Provide the (x, y) coordinate of the cell's center where the given text is located.  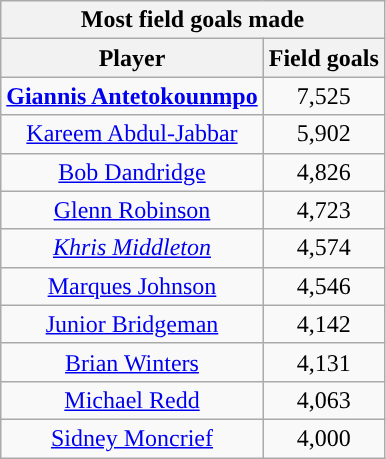
7,525 (324, 96)
Junior Bridgeman (132, 324)
4,546 (324, 286)
Khris Middleton (132, 248)
4,142 (324, 324)
Brian Winters (132, 362)
4,000 (324, 438)
Field goals (324, 58)
Most field goals made (193, 20)
Giannis Antetokounmpo (132, 96)
Kareem Abdul-Jabbar (132, 134)
4,826 (324, 172)
4,063 (324, 400)
4,131 (324, 362)
4,574 (324, 248)
Sidney Moncrief (132, 438)
Glenn Robinson (132, 210)
Marques Johnson (132, 286)
Bob Dandridge (132, 172)
Player (132, 58)
Michael Redd (132, 400)
4,723 (324, 210)
5,902 (324, 134)
